Identify which cell holds the provided text, then report its [X, Y] central coordinate. 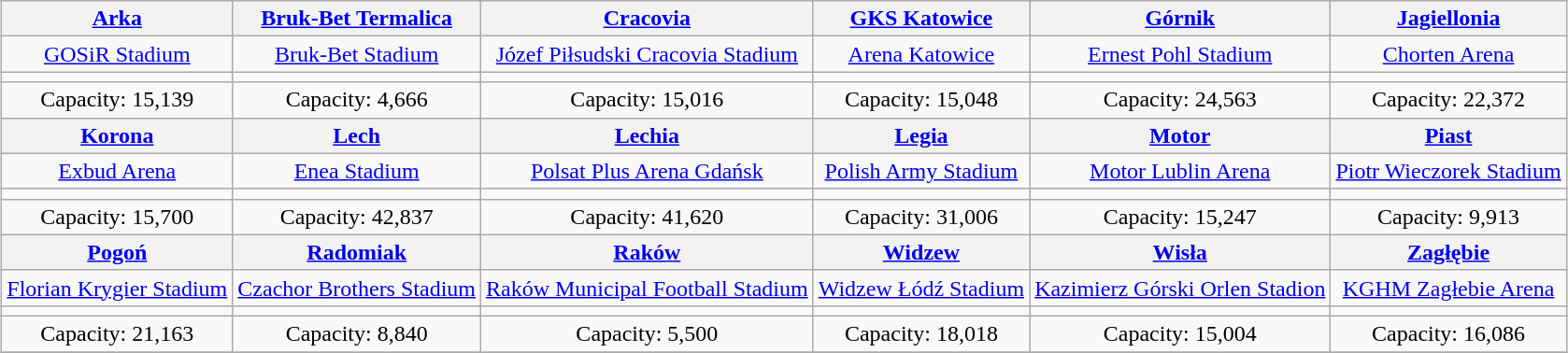
Arena Katowice [921, 54]
Bruk-Bet Termalica [357, 19]
Piotr Wieczorek Stadium [1448, 171]
Florian Krygier Stadium [118, 288]
Legia [921, 135]
Polsat Plus Arena Gdańsk [648, 171]
Capacity: 8,840 [357, 333]
Józef Piłsudski Cracovia Stadium [648, 54]
Kazimierz Górski Orlen Stadion [1180, 288]
Capacity: 22,372 [1448, 100]
Arka [118, 19]
Capacity: 5,500 [648, 333]
Chorten Arena [1448, 54]
GKS Katowice [921, 19]
Raków [648, 252]
Capacity: 15,139 [118, 100]
Raków Municipal Football Stadium [648, 288]
Enea Stadium [357, 171]
Capacity: 9,913 [1448, 217]
GOSiR Stadium [118, 54]
Capacity: 42,837 [357, 217]
Górnik [1180, 19]
Capacity: 15,048 [921, 100]
Cracovia [648, 19]
Radomiak [357, 252]
Capacity: 4,666 [357, 100]
Lechia [648, 135]
Capacity: 31,006 [921, 217]
Capacity: 15,016 [648, 100]
Czachor Brothers Stadium [357, 288]
Widzew [921, 252]
Wisła [1180, 252]
KGHM Zagłebie Arena [1448, 288]
Korona [118, 135]
Polish Army Stadium [921, 171]
Capacity: 16,086 [1448, 333]
Capacity: 18,018 [921, 333]
Exbud Arena [118, 171]
Piast [1448, 135]
Jagiellonia [1448, 19]
Capacity: 21,163 [118, 333]
Capacity: 15,247 [1180, 217]
Bruk-Bet Stadium [357, 54]
Widzew Łódź Stadium [921, 288]
Capacity: 15,004 [1180, 333]
Capacity: 15,700 [118, 217]
Ernest Pohl Stadium [1180, 54]
Motor [1180, 135]
Pogoń [118, 252]
Capacity: 41,620 [648, 217]
Capacity: 24,563 [1180, 100]
Motor Lublin Arena [1180, 171]
Lech [357, 135]
Zagłębie [1448, 252]
